Locate the cell with the specified text and output its (X, Y) center coordinate. 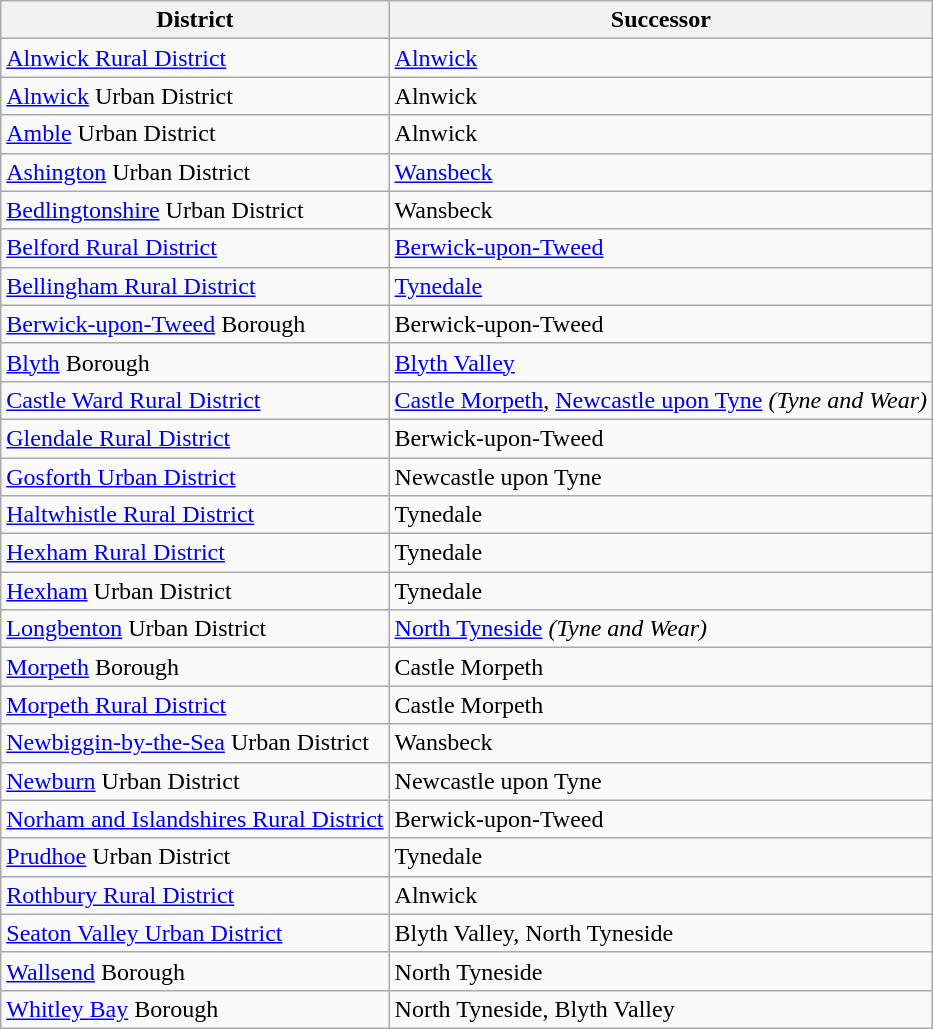
Belford Rural District (195, 248)
Blyth Valley, North Tyneside (661, 933)
Bedlingtonshire Urban District (195, 210)
Hexham Urban District (195, 591)
North Tyneside, Blyth Valley (661, 1009)
Alnwick Rural District (195, 58)
Newbiggin-by-the-Sea Urban District (195, 743)
Successor (661, 20)
Bellingham Rural District (195, 286)
Morpeth Borough (195, 667)
Berwick-upon-Tweed Borough (195, 324)
Morpeth Rural District (195, 705)
North Tyneside (Tyne and Wear) (661, 629)
Newburn Urban District (195, 781)
Seaton Valley Urban District (195, 933)
Rothbury Rural District (195, 895)
Blyth Valley (661, 362)
Longbenton Urban District (195, 629)
Glendale Rural District (195, 438)
Norham and Islandshires Rural District (195, 819)
Haltwhistle Rural District (195, 515)
Whitley Bay Borough (195, 1009)
North Tyneside (661, 971)
Castle Ward Rural District (195, 400)
Wallsend Borough (195, 971)
Alnwick Urban District (195, 96)
District (195, 20)
Prudhoe Urban District (195, 857)
Gosforth Urban District (195, 477)
Ashington Urban District (195, 172)
Amble Urban District (195, 134)
Castle Morpeth, Newcastle upon Tyne (Tyne and Wear) (661, 400)
Hexham Rural District (195, 553)
Blyth Borough (195, 362)
